From the cell containing the given text, extract its center point as [x, y] coordinate. 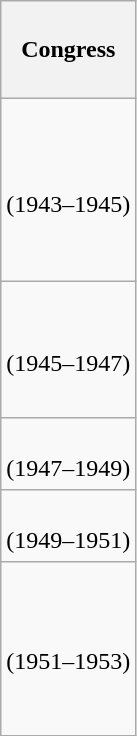
(1951–1953) [68, 648]
(1947–1949) [68, 454]
Congress [68, 50]
(1949–1951) [68, 526]
(1943–1945) [68, 190]
(1945–1947) [68, 350]
